Return the (x, y) coordinate for the center point of the cell that contains the specified text.  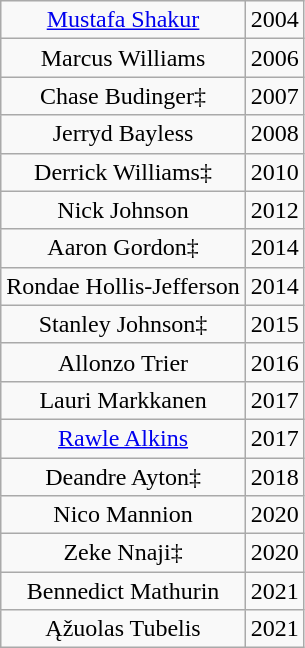
Stanley Johnson‡ (124, 324)
Mustafa Shakur (124, 20)
2006 (274, 58)
Ąžuolas Tubelis (124, 629)
2016 (274, 362)
Aaron Gordon‡ (124, 248)
2010 (274, 172)
Chase Budinger‡ (124, 96)
2012 (274, 210)
Nick Johnson (124, 210)
Allonzo Trier (124, 362)
Bennedict Mathurin (124, 591)
Derrick Williams‡ (124, 172)
2004 (274, 20)
2008 (274, 134)
Rawle Alkins (124, 438)
2007 (274, 96)
Jerryd Bayless (124, 134)
Rondae Hollis-Jefferson (124, 286)
Nico Mannion (124, 515)
Deandre Ayton‡ (124, 477)
2015 (274, 324)
Zeke Nnaji‡ (124, 553)
Marcus Williams (124, 58)
2018 (274, 477)
Lauri Markkanen (124, 400)
